Output the [x, y] coordinate of the center of the cell containing the given text.  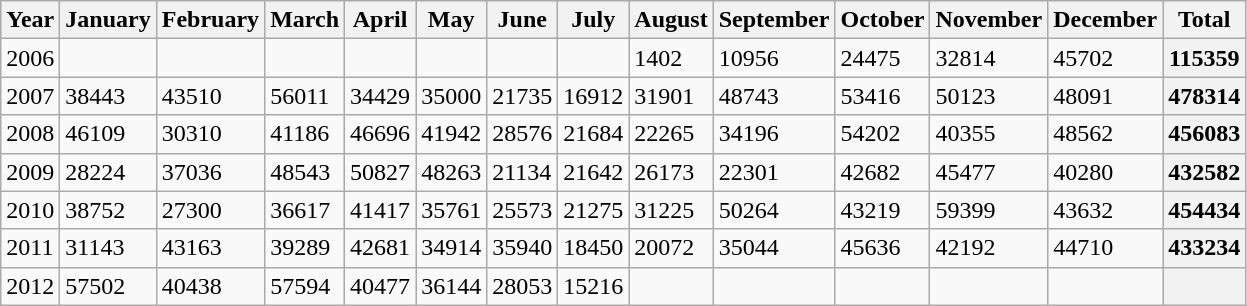
54202 [882, 134]
45702 [1106, 58]
40355 [989, 134]
March [305, 20]
37036 [210, 172]
35044 [774, 248]
34914 [452, 248]
38443 [108, 96]
43219 [882, 210]
42192 [989, 248]
45477 [989, 172]
34196 [774, 134]
25573 [522, 210]
48562 [1106, 134]
57502 [108, 286]
2012 [30, 286]
February [210, 20]
21275 [594, 210]
21134 [522, 172]
44710 [1106, 248]
48091 [1106, 96]
2007 [30, 96]
478314 [1204, 96]
433234 [1204, 248]
January [108, 20]
2006 [30, 58]
2010 [30, 210]
Year [30, 20]
36144 [452, 286]
July [594, 20]
16912 [594, 96]
31225 [671, 210]
August [671, 20]
2009 [30, 172]
42682 [882, 172]
456083 [1204, 134]
56011 [305, 96]
35761 [452, 210]
454434 [1204, 210]
2011 [30, 248]
28224 [108, 172]
38752 [108, 210]
46109 [108, 134]
115359 [1204, 58]
27300 [210, 210]
1402 [671, 58]
2008 [30, 134]
35000 [452, 96]
September [774, 20]
21735 [522, 96]
22265 [671, 134]
35940 [522, 248]
21684 [594, 134]
53416 [882, 96]
48743 [774, 96]
Total [1204, 20]
32814 [989, 58]
December [1106, 20]
28053 [522, 286]
40438 [210, 286]
April [380, 20]
36617 [305, 210]
48263 [452, 172]
10956 [774, 58]
43632 [1106, 210]
28576 [522, 134]
432582 [1204, 172]
50264 [774, 210]
45636 [882, 248]
22301 [774, 172]
59399 [989, 210]
50827 [380, 172]
31901 [671, 96]
October [882, 20]
30310 [210, 134]
48543 [305, 172]
43163 [210, 248]
June [522, 20]
50123 [989, 96]
41186 [305, 134]
November [989, 20]
18450 [594, 248]
31143 [108, 248]
40280 [1106, 172]
42681 [380, 248]
57594 [305, 286]
24475 [882, 58]
26173 [671, 172]
21642 [594, 172]
40477 [380, 286]
41942 [452, 134]
43510 [210, 96]
46696 [380, 134]
34429 [380, 96]
15216 [594, 286]
20072 [671, 248]
May [452, 20]
41417 [380, 210]
39289 [305, 248]
